Provide the [X, Y] coordinate of the cell's center where the given text is located.  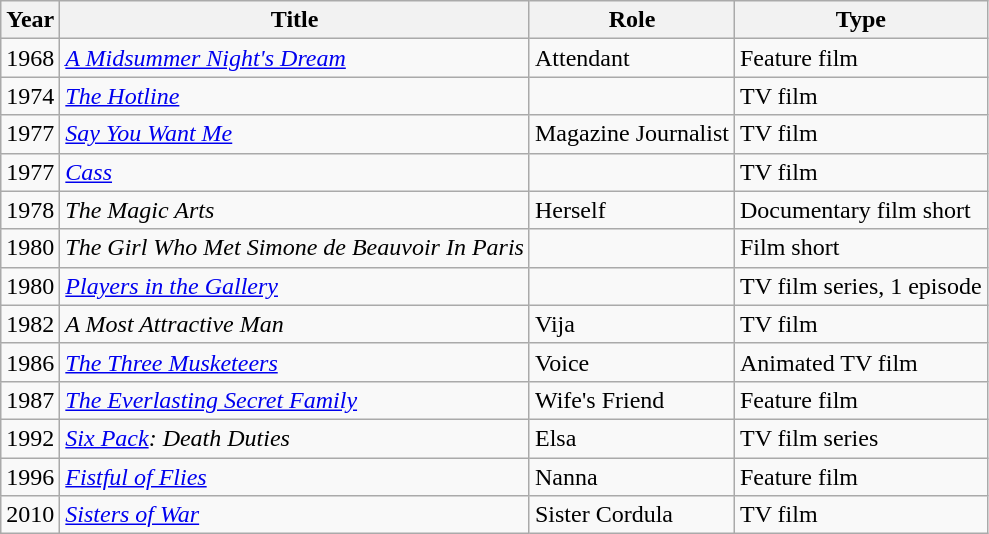
Elsa [632, 438]
1996 [30, 477]
The Magic Arts [295, 210]
Nanna [632, 477]
The Three Musketeers [295, 362]
TV film series, 1 episode [860, 286]
1992 [30, 438]
A Midsummer Night's Dream [295, 58]
Year [30, 20]
Players in the Gallery [295, 286]
The Girl Who Met Simone de Beauvoir In Paris [295, 248]
Magazine Journalist [632, 134]
1987 [30, 400]
1986 [30, 362]
Vija [632, 324]
Attendant [632, 58]
Wife's Friend [632, 400]
2010 [30, 515]
1982 [30, 324]
Role [632, 20]
Fistful of Flies [295, 477]
1974 [30, 96]
The Everlasting Secret Family [295, 400]
TV film series [860, 438]
The Hotline [295, 96]
Sister Cordula [632, 515]
Herself [632, 210]
Title [295, 20]
1968 [30, 58]
Cass [295, 172]
Documentary film short [860, 210]
Animated TV film [860, 362]
Type [860, 20]
1978 [30, 210]
Six Pack: Death Duties [295, 438]
A Most Attractive Man [295, 324]
Voice [632, 362]
Say You Want Me [295, 134]
Sisters of War [295, 515]
Film short [860, 248]
